Provide the [X, Y] coordinate of the cell's center where the given text is located.  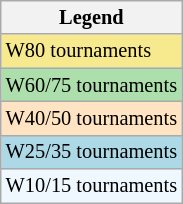
W25/35 tournaments [92, 152]
W40/50 tournaments [92, 118]
W80 tournaments [92, 51]
W10/15 tournaments [92, 186]
Legend [92, 17]
W60/75 tournaments [92, 85]
